Pinpoint the cell where the given text exists, returning its [X, Y] midpoint coordinate. 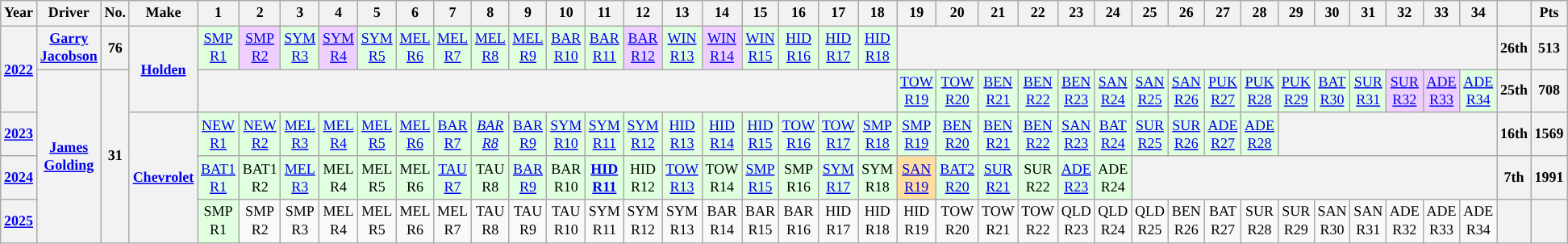
17 [839, 13]
HIDR14 [721, 134]
BARR12 [643, 48]
3 [300, 13]
15 [761, 13]
QLDR25 [1150, 221]
BAT1R1 [219, 178]
TOWR13 [682, 178]
2023 [19, 134]
SYMR10 [566, 134]
16 [799, 13]
12 [643, 13]
SMPR18 [878, 134]
513 [1549, 48]
27 [1223, 13]
TAUR7 [453, 178]
SYMR3 [300, 48]
28 [1260, 13]
BARR14 [721, 221]
29 [1295, 13]
32 [1405, 13]
BATR24 [1113, 134]
Driver [69, 13]
QLDR23 [1076, 221]
76 [115, 48]
34 [1478, 13]
SURR29 [1295, 221]
HIDR19 [916, 221]
BATR27 [1223, 221]
Pts [1549, 13]
8 [490, 13]
4 [339, 13]
BARR8 [490, 134]
708 [1549, 91]
PUKR27 [1223, 91]
2024 [19, 178]
MELR8 [490, 48]
TOWR16 [799, 134]
10 [566, 13]
PUKR29 [1295, 91]
SMPR3 [300, 221]
HIDR15 [761, 134]
HIDR12 [643, 178]
BENR26 [1186, 221]
SYMR5 [377, 48]
24 [1113, 13]
SMPR19 [916, 134]
22 [1037, 13]
TAUR10 [566, 221]
20 [957, 13]
Make [163, 13]
SYMR17 [839, 178]
SYMR18 [878, 178]
TOWR14 [721, 178]
Year [19, 13]
23 [1076, 13]
SURR32 [1405, 91]
TOWR17 [839, 134]
NEWR2 [260, 134]
BARR7 [453, 134]
ADER28 [1260, 134]
25 [1150, 13]
Garry Jacobson [69, 48]
11 [605, 13]
BARR15 [761, 221]
1569 [1549, 134]
18 [878, 13]
SANR23 [1076, 134]
SURR25 [1150, 134]
25th [1515, 91]
SANR25 [1150, 91]
QLDR24 [1113, 221]
WINR13 [682, 48]
14 [721, 13]
TOWR19 [916, 91]
BENR20 [957, 134]
BENR23 [1076, 91]
BAT2R20 [957, 178]
33 [1441, 13]
7th [1515, 178]
2 [260, 13]
SMPR15 [761, 178]
SANR26 [1186, 91]
Holden [163, 69]
No. [115, 13]
BARR16 [799, 221]
2022 [19, 69]
SURR21 [999, 178]
SANR30 [1332, 221]
SANR24 [1113, 91]
13 [682, 13]
5 [377, 13]
7 [453, 13]
SURR31 [1368, 91]
ADER27 [1223, 134]
BAT1R2 [260, 178]
PUKR28 [1260, 91]
MELR9 [528, 48]
SANR31 [1368, 221]
SURR28 [1260, 221]
SYMR4 [339, 48]
Chevrolet [163, 178]
WINR14 [721, 48]
WINR15 [761, 48]
SYMR13 [682, 221]
NEWR1 [219, 134]
BATR30 [1332, 91]
HIDR16 [799, 48]
TOWR21 [999, 221]
SURR22 [1037, 178]
TAUR9 [528, 221]
TOWR22 [1037, 221]
ADER32 [1405, 221]
SMPR16 [799, 178]
ADER24 [1113, 178]
21 [999, 13]
SURR26 [1186, 134]
26 [1186, 13]
9 [528, 13]
HIDR11 [605, 178]
2025 [19, 221]
1991 [1549, 178]
1 [219, 13]
BARR11 [605, 48]
30 [1332, 13]
James Golding [69, 157]
ADER23 [1076, 178]
19 [916, 13]
16th [1515, 134]
HIDR13 [682, 134]
6 [415, 13]
26th [1515, 48]
SANR19 [916, 178]
